Find where the given text appears and provide that cell's center as (X, Y) coordinate. 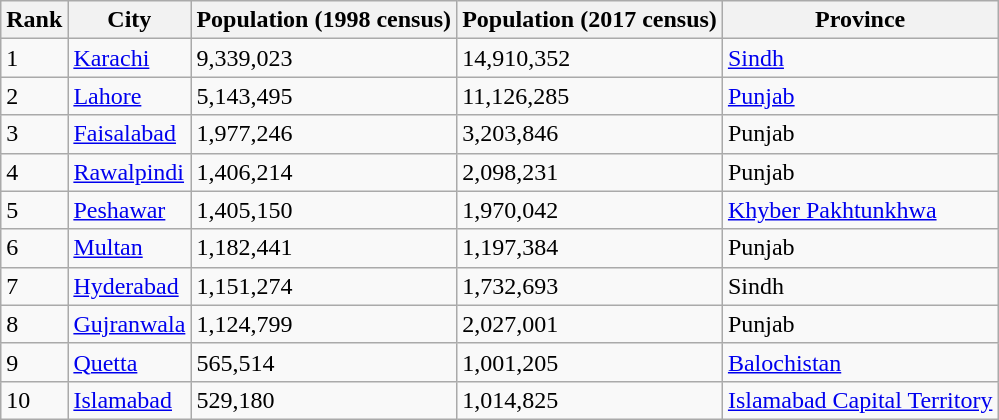
9 (34, 362)
Islamabad Capital Territory (860, 400)
1,977,246 (324, 134)
Lahore (130, 96)
11,126,285 (590, 96)
1,151,274 (324, 286)
2 (34, 96)
1,405,150 (324, 210)
1,182,441 (324, 248)
8 (34, 324)
Hyderabad (130, 286)
5,143,495 (324, 96)
Islamabad (130, 400)
9,339,023 (324, 58)
1,406,214 (324, 172)
6 (34, 248)
Multan (130, 248)
3 (34, 134)
Karachi (130, 58)
2,027,001 (590, 324)
1,001,205 (590, 362)
Population (2017 census) (590, 20)
2,098,231 (590, 172)
3,203,846 (590, 134)
7 (34, 286)
Rank (34, 20)
City (130, 20)
1,124,799 (324, 324)
Gujranwala (130, 324)
Province (860, 20)
1,970,042 (590, 210)
1,197,384 (590, 248)
529,180 (324, 400)
10 (34, 400)
Peshawar (130, 210)
1,732,693 (590, 286)
Balochistan (860, 362)
Quetta (130, 362)
1,014,825 (590, 400)
1 (34, 58)
Population (1998 census) (324, 20)
Faisalabad (130, 134)
565,514 (324, 362)
Khyber Pakhtunkhwa (860, 210)
4 (34, 172)
5 (34, 210)
14,910,352 (590, 58)
Rawalpindi (130, 172)
